Return (X, Y) of the center of cell containing provided text 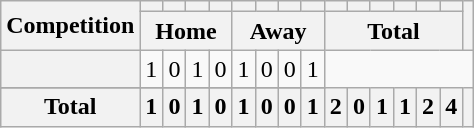
Competition (70, 26)
Home (186, 31)
Away (278, 31)
4 (452, 107)
